Scan for the cell matching the given text and deliver its [x, y] coordinate at center. 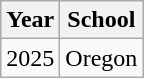
Year [30, 20]
2025 [30, 58]
Oregon [102, 58]
School [102, 20]
